Search for the cell housing the specified text and yield its (x, y) center coordinate. 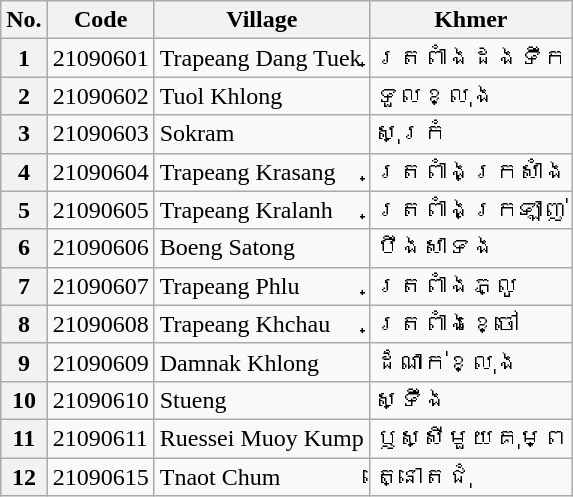
Trapeang Phlu (262, 286)
21090610 (100, 400)
4 (24, 172)
10 (24, 400)
ឫស្សីមួយគុម្ព (470, 438)
8 (24, 324)
21090603 (100, 134)
ទួលខ្លុង (470, 96)
Damnak Khlong (262, 362)
Trapeang Krasang (262, 172)
21090608 (100, 324)
11 (24, 438)
21090605 (100, 210)
12 (24, 477)
21090611 (100, 438)
No. (24, 20)
3 (24, 134)
Ruessei Muoy Kump (262, 438)
ត្រពាំងដងទឹក (470, 58)
21090602 (100, 96)
ត្នោតជុំ (470, 477)
5 (24, 210)
ត្រពាំងក្រសាំង (470, 172)
Tnaot Chum (262, 477)
21090609 (100, 362)
2 (24, 96)
បឹងសាទង (470, 248)
ត្រពាំងភ្លូ (470, 286)
21090601 (100, 58)
Trapeang Khchau (262, 324)
Stueng (262, 400)
1 (24, 58)
21090606 (100, 248)
Trapeang Dang Tuek (262, 58)
Boeng Satong (262, 248)
Tuol Khlong (262, 96)
ស្ទឹង (470, 400)
សុក្រំ (470, 134)
9 (24, 362)
Khmer (470, 20)
21090604 (100, 172)
Sokram (262, 134)
7 (24, 286)
6 (24, 248)
Village (262, 20)
Code (100, 20)
Trapeang Kralanh (262, 210)
21090607 (100, 286)
ត្រពាំងក្រឡាញ់ (470, 210)
21090615 (100, 477)
ដំណាក់ខ្លុង (470, 362)
ត្រពាំងខ្ចៅ (470, 324)
